Detect which cell encompasses the target text, then output its [X, Y] center coordinate. 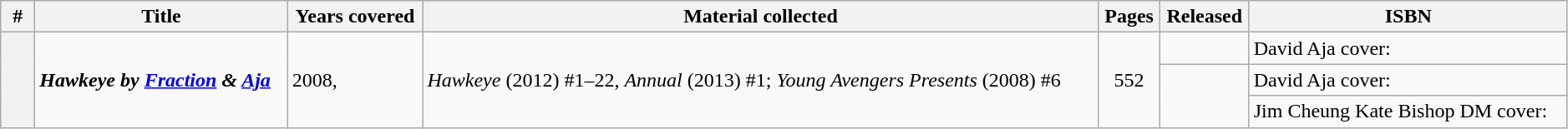
Years covered [355, 17]
ISBN [1408, 17]
552 [1129, 80]
Title [161, 17]
Hawkeye by Fraction & Aja [161, 80]
Pages [1129, 17]
Material collected [760, 17]
2008, [355, 80]
Released [1205, 17]
# [18, 17]
Jim Cheung Kate Bishop DM cover: [1408, 112]
Hawkeye (2012) #1–22, Annual (2013) #1; Young Avengers Presents (2008) #6 [760, 80]
